Extract the [x, y] coordinate from the center of the cell holding the provided text.  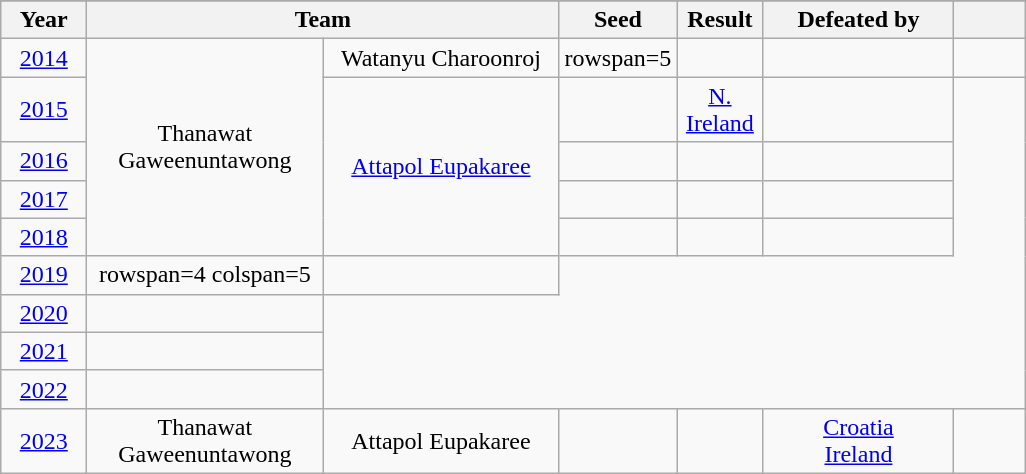
2021 [44, 351]
2014 [44, 58]
rowspan=5 [618, 58]
Result [720, 20]
Seed [618, 20]
2015 [44, 110]
2023 [44, 440]
rowspan=4 colspan=5 [205, 275]
N. Ireland [720, 110]
2019 [44, 275]
2022 [44, 389]
Year [44, 20]
Defeated by [858, 20]
2018 [44, 237]
Team [323, 20]
2020 [44, 313]
2016 [44, 161]
Watanyu Charoonroj [441, 58]
2017 [44, 199]
Croatia Ireland [858, 440]
